Capture the cell that displays the provided text and extract its (X, Y) central coordinate. 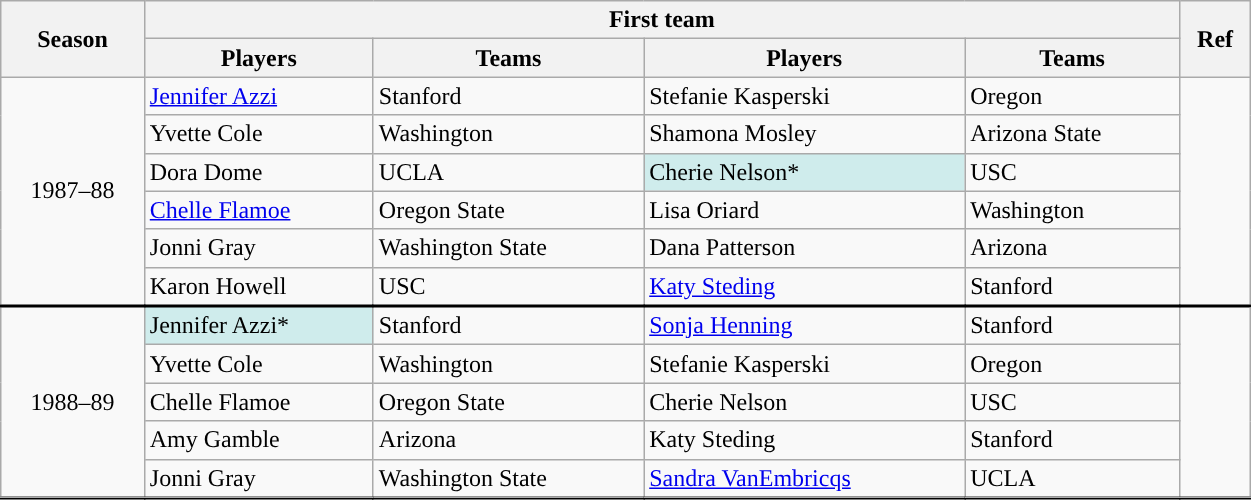
Karon Howell (258, 286)
Cherie Nelson* (804, 172)
1987–88 (73, 192)
Season (73, 39)
Arizona State (1072, 134)
Cherie Nelson (804, 402)
Ref (1216, 39)
Shamona Mosley (804, 134)
Dora Dome (258, 172)
Lisa Oriard (804, 210)
Jennifer Azzi (258, 96)
Amy Gamble (258, 440)
Sandra VanEmbricqs (804, 478)
First team (662, 20)
1988–89 (73, 402)
Jennifer Azzi* (258, 326)
Dana Patterson (804, 248)
Sonja Henning (804, 326)
